Scan for the cell matching the given text and deliver its (x, y) coordinate at center. 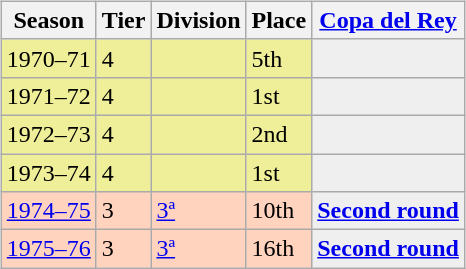
1970–71 (48, 58)
10th (279, 211)
5th (279, 58)
Division (198, 20)
Tier (124, 20)
Place (279, 20)
Season (48, 20)
1973–74 (48, 173)
1972–73 (48, 134)
2nd (279, 134)
Copa del Rey (388, 20)
1971–72 (48, 96)
1974–75 (48, 211)
1975–76 (48, 249)
16th (279, 249)
